Return the [X, Y] coordinate for the center point of the cell that contains the specified text.  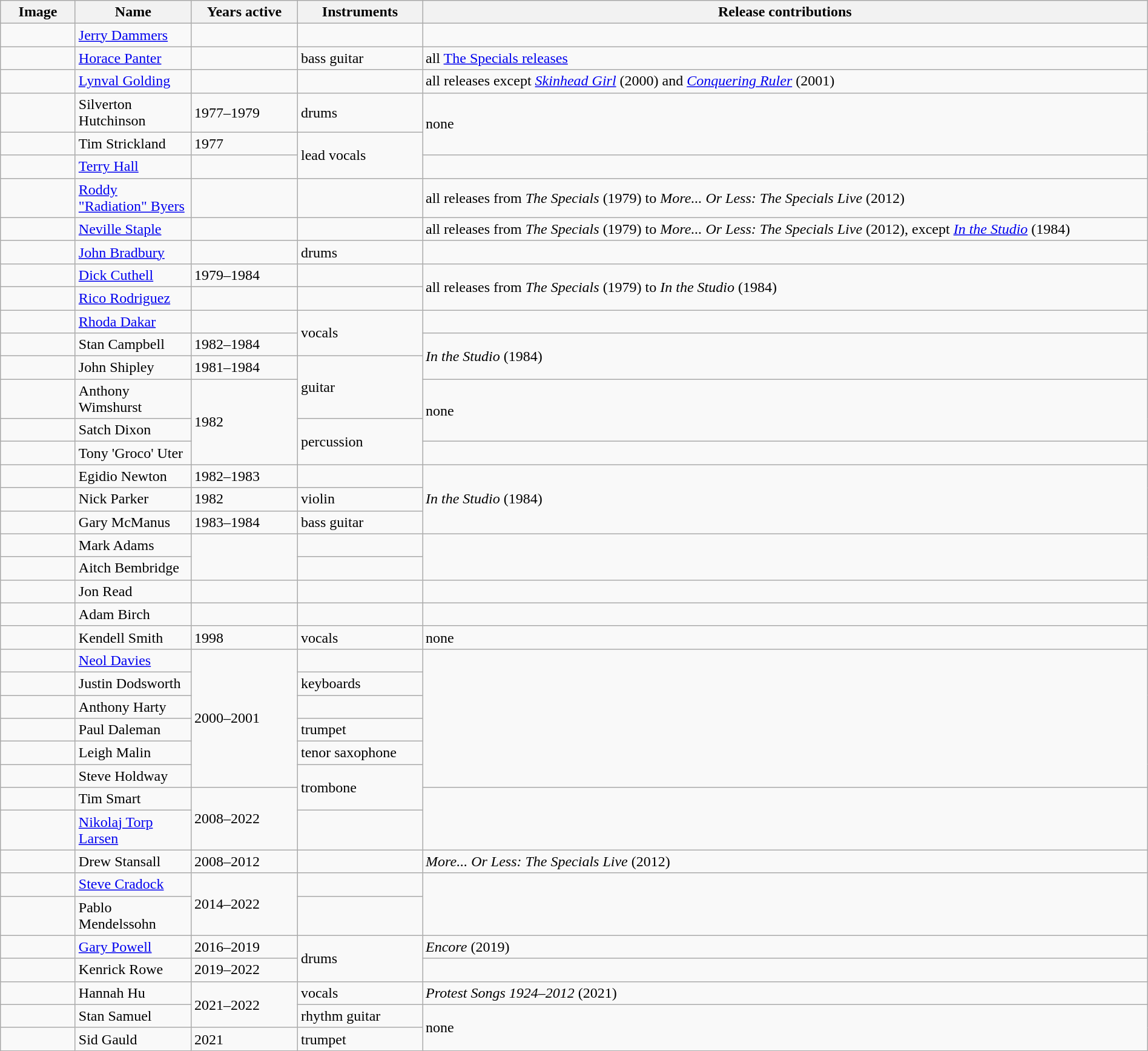
Stan Samuel [133, 1016]
tenor saxophone [360, 753]
Stan Campbell [133, 345]
Silverton Hutchinson [133, 113]
Name [133, 12]
Neville Staple [133, 229]
1977 [244, 144]
Anthony Wimshurst [133, 399]
Dick Cuthell [133, 275]
Justin Dodsworth [133, 683]
Anthony Harty [133, 707]
John Bradbury [133, 252]
Satch Dixon [133, 430]
all releases from The Specials (1979) to More... Or Less: The Specials Live (2012) [785, 197]
2014–2022 [244, 904]
all releases except Skinhead Girl (2000) and Conquering Ruler (2001) [785, 81]
Gary Powell [133, 947]
2021 [244, 1039]
Tony 'Groco' Uter [133, 453]
violin [360, 499]
percussion [360, 442]
Tim Strickland [133, 144]
Steve Holdway [133, 776]
Aitch Bembridge [133, 568]
Adam Birch [133, 614]
Egidio Newton [133, 476]
Rico Rodriguez [133, 298]
Nikolaj Torp Larsen [133, 830]
Hannah Hu [133, 993]
rhythm guitar [360, 1016]
Protest Songs 1924–2012 (2021) [785, 993]
2008–2012 [244, 861]
2021–2022 [244, 1004]
John Shipley [133, 368]
Pablo Mendelssohn [133, 916]
all releases from The Specials (1979) to In the Studio (1984) [785, 287]
Gary McManus [133, 522]
Release contributions [785, 12]
trombone [360, 787]
Drew Stansall [133, 861]
guitar [360, 388]
Years active [244, 12]
Image [38, 12]
Encore (2019) [785, 947]
Kenrick Rowe [133, 970]
Nick Parker [133, 499]
1983–1984 [244, 522]
1981–1984 [244, 368]
2000–2001 [244, 718]
1977–1979 [244, 113]
Tim Smart [133, 799]
Horace Panter [133, 58]
2016–2019 [244, 947]
Instruments [360, 12]
Kendell Smith [133, 637]
Jerry Dammers [133, 35]
Roddy "Radiation" Byers [133, 197]
Paul Daleman [133, 730]
1979–1984 [244, 275]
Leigh Malin [133, 753]
all releases from The Specials (1979) to More... Or Less: The Specials Live (2012), except In the Studio (1984) [785, 229]
2008–2022 [244, 819]
keyboards [360, 683]
Jon Read [133, 591]
Neol Davies [133, 660]
2019–2022 [244, 970]
lead vocals [360, 155]
Sid Gauld [133, 1039]
Lynval Golding [133, 81]
1982–1983 [244, 476]
Mark Adams [133, 545]
1998 [244, 637]
Terry Hall [133, 167]
Rhoda Dakar [133, 322]
all The Specials releases [785, 58]
1982–1984 [244, 345]
Steve Cradock [133, 884]
More... Or Less: The Specials Live (2012) [785, 861]
